From the cell containing the given text, extract its center point as [X, Y] coordinate. 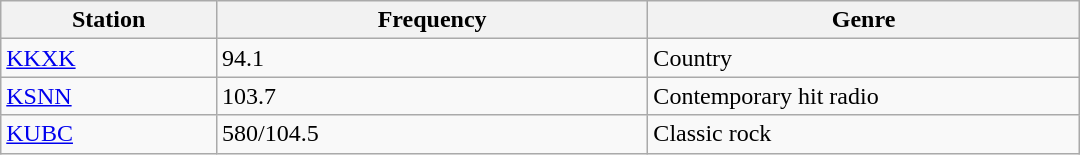
KKXK [109, 58]
94.1 [432, 58]
Station [109, 20]
103.7 [432, 96]
Frequency [432, 20]
Classic rock [864, 134]
Genre [864, 20]
KSNN [109, 96]
580/104.5 [432, 134]
KUBC [109, 134]
Contemporary hit radio [864, 96]
Country [864, 58]
